Capture the cell that displays the provided text and extract its (X, Y) central coordinate. 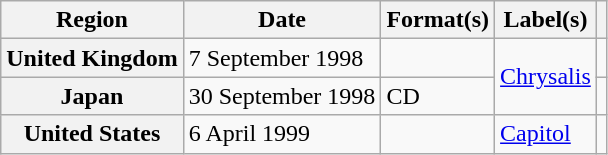
7 September 1998 (282, 58)
Japan (92, 96)
Chrysalis (546, 77)
Date (282, 20)
CD (438, 96)
Region (92, 20)
Format(s) (438, 20)
United States (92, 134)
30 September 1998 (282, 96)
Label(s) (546, 20)
Capitol (546, 134)
6 April 1999 (282, 134)
United Kingdom (92, 58)
